Provide the [X, Y] coordinate of the cell's center where the given text is located.  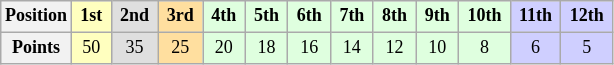
Position [36, 16]
7th [352, 16]
Points [36, 48]
8 [485, 48]
4th [224, 16]
50 [91, 48]
3rd [180, 16]
25 [180, 48]
35 [134, 48]
20 [224, 48]
12 [394, 48]
1st [91, 16]
9th [438, 16]
6 [536, 48]
8th [394, 16]
6th [310, 16]
16 [310, 48]
5 [587, 48]
10 [438, 48]
12th [587, 16]
2nd [134, 16]
10th [485, 16]
5th [266, 16]
11th [536, 16]
14 [352, 48]
18 [266, 48]
